Return (X, Y) of the center of cell containing provided text 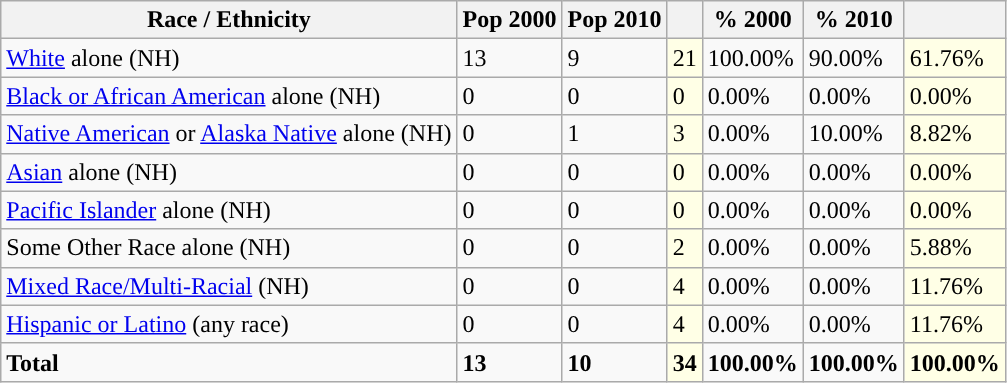
3 (684, 134)
2 (684, 248)
9 (614, 58)
Some Other Race alone (NH) (229, 248)
61.76% (954, 58)
Race / Ethnicity (229, 20)
5.88% (954, 248)
Pop 2000 (510, 20)
10.00% (854, 134)
Native American or Alaska Native alone (NH) (229, 134)
1 (614, 134)
% 2010 (854, 20)
90.00% (854, 58)
White alone (NH) (229, 58)
% 2000 (752, 20)
Mixed Race/Multi-Racial (NH) (229, 286)
Black or African American alone (NH) (229, 96)
34 (684, 362)
Hispanic or Latino (any race) (229, 324)
8.82% (954, 134)
Pacific Islander alone (NH) (229, 210)
Asian alone (NH) (229, 172)
Pop 2010 (614, 20)
Total (229, 362)
10 (614, 362)
21 (684, 58)
